Identify which cell holds the provided text, then report its [x, y] central coordinate. 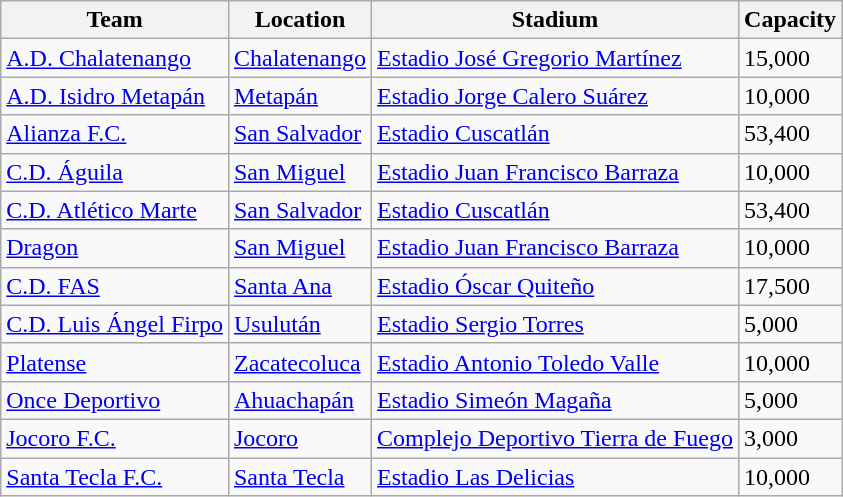
15,000 [790, 58]
Estadio Jorge Calero Suárez [556, 96]
Team [115, 20]
Chalatenango [300, 58]
Estadio Antonio Toledo Valle [556, 362]
Ahuachapán [300, 400]
Estadio Óscar Quiteño [556, 286]
3,000 [790, 438]
Santa Tecla F.C. [115, 477]
17,500 [790, 286]
Dragon [115, 248]
Capacity [790, 20]
Once Deportivo [115, 400]
Alianza F.C. [115, 134]
Jocoro [300, 438]
C.D. Luis Ángel Firpo [115, 324]
Metapán [300, 96]
Usulután [300, 324]
Stadium [556, 20]
Zacatecoluca [300, 362]
Complejo Deportivo Tierra de Fuego [556, 438]
Jocoro F.C. [115, 438]
Santa Tecla [300, 477]
Estadio Simeón Magaña [556, 400]
A.D. Isidro Metapán [115, 96]
Santa Ana [300, 286]
A.D. Chalatenango [115, 58]
Location [300, 20]
C.D. FAS [115, 286]
C.D. Águila [115, 172]
Estadio Sergio Torres [556, 324]
Platense [115, 362]
Estadio José Gregorio Martínez [556, 58]
C.D. Atlético Marte [115, 210]
Estadio Las Delicias [556, 477]
